Detect which cell encompasses the target text, then output its [X, Y] center coordinate. 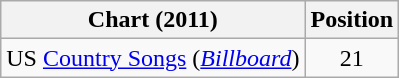
Position [352, 20]
Chart (2011) [153, 20]
US Country Songs (Billboard) [153, 58]
21 [352, 58]
